Provide the (x, y) coordinate of the cell's center where the given text is located.  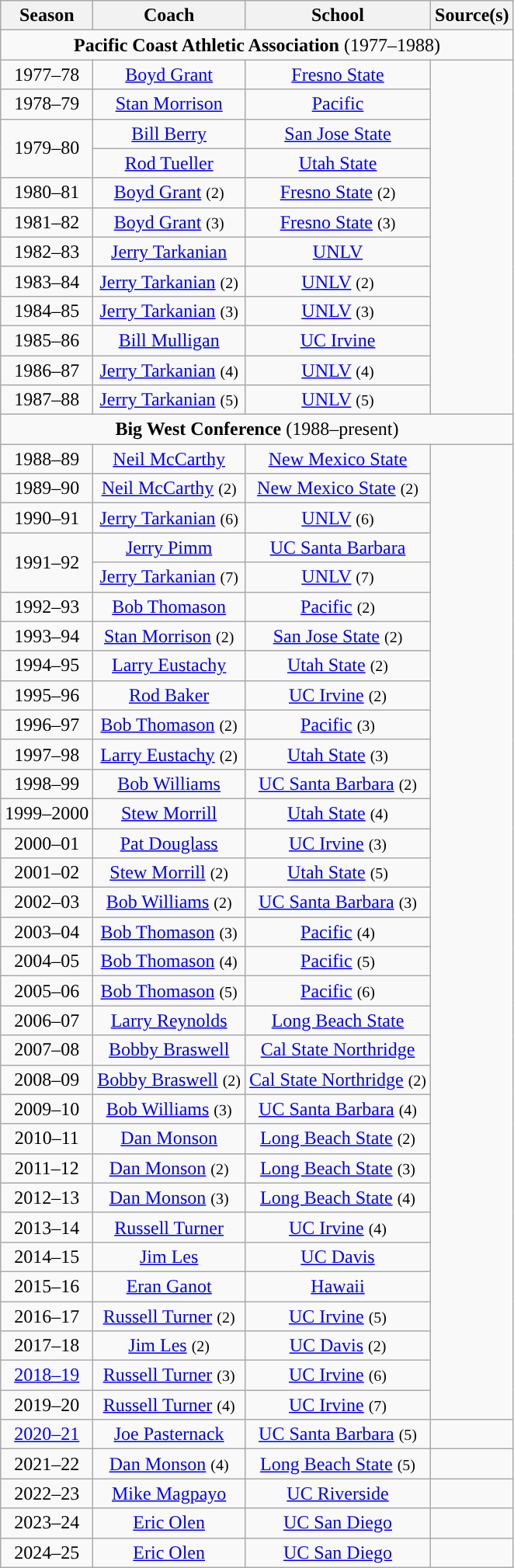
Dan Monson (3) (169, 1198)
Jerry Tarkanian (6) (169, 518)
UC Santa Barbara (3) (339, 902)
Fresno State (339, 75)
Bob Williams (3) (169, 1109)
Russell Turner (3) (169, 1375)
Bob Thomason (5) (169, 991)
Russell Turner (2) (169, 1316)
1999–2000 (47, 813)
1977–78 (47, 75)
Long Beach State (3) (339, 1168)
UC Irvine (339, 340)
2007–08 (47, 1050)
Jerry Tarkanian (4) (169, 370)
Utah State (3) (339, 754)
Dan Monson (169, 1139)
Fresno State (2) (339, 193)
1981–82 (47, 222)
1984–85 (47, 311)
2004–05 (47, 961)
2013–14 (47, 1227)
Utah State (5) (339, 873)
Jerry Tarkanian (3) (169, 311)
1993–94 (47, 636)
Jim Les (169, 1257)
Joe Pasternack (169, 1434)
1982–83 (47, 252)
2002–03 (47, 902)
Neil McCarthy (169, 459)
Boyd Grant (169, 75)
UC Irvine (2) (339, 695)
UNLV (5) (339, 400)
2000–01 (47, 843)
1991–92 (47, 562)
UC Irvine (5) (339, 1316)
Cal State Northridge (2) (339, 1080)
UC Santa Barbara (2) (339, 784)
UC Irvine (6) (339, 1375)
Pacific (2) (339, 607)
1998–99 (47, 784)
2017–18 (47, 1346)
1979–80 (47, 148)
2021–22 (47, 1464)
1989–90 (47, 488)
1980–81 (47, 193)
1997–98 (47, 754)
Long Beach State (4) (339, 1198)
UC Santa Barbara (5) (339, 1434)
UNLV (3) (339, 311)
New Mexico State (2) (339, 488)
Pacific Coast Athletic Association (1977–1988) (257, 45)
Utah State (4) (339, 813)
Bobby Braswell (2) (169, 1080)
UC Davis (339, 1257)
1992–93 (47, 607)
Larry Eustachy (2) (169, 754)
2008–09 (47, 1080)
1986–87 (47, 370)
Larry Eustachy (169, 666)
2024–25 (47, 1552)
Season (47, 16)
Larry Reynolds (169, 1020)
2018–19 (47, 1375)
Pacific (5) (339, 961)
1978–79 (47, 104)
Long Beach State (2) (339, 1139)
Jim Les (2) (169, 1346)
UC Irvine (7) (339, 1405)
Source(s) (472, 16)
Dan Monson (4) (169, 1464)
Bob Thomason (169, 607)
Mike Magpayo (169, 1493)
2012–13 (47, 1198)
Dan Monson (2) (169, 1168)
UC Irvine (4) (339, 1227)
2010–11 (47, 1139)
UC Santa Barbara (4) (339, 1109)
1988–89 (47, 459)
UC Irvine (3) (339, 843)
Pacific (6) (339, 991)
Jerry Tarkanian (5) (169, 400)
New Mexico State (339, 459)
Hawaii (339, 1286)
Big West Conference (1988–present) (257, 429)
Bill Berry (169, 134)
UC Davis (2) (339, 1346)
UNLV (4) (339, 370)
1996–97 (47, 725)
1987–88 (47, 400)
Bob Thomason (2) (169, 725)
1994–95 (47, 666)
Jerry Tarkanian (169, 252)
1983–84 (47, 281)
Bob Williams (169, 784)
2011–12 (47, 1168)
Rod Tueller (169, 163)
1990–91 (47, 518)
UNLV (6) (339, 518)
Pacific (3) (339, 725)
Utah State (2) (339, 666)
Russell Turner (4) (169, 1405)
Cal State Northridge (339, 1050)
2003–04 (47, 932)
2009–10 (47, 1109)
Bill Mulligan (169, 340)
2014–15 (47, 1257)
School (339, 16)
Pacific (4) (339, 932)
Pacific (339, 104)
2015–16 (47, 1286)
Bob Thomason (4) (169, 961)
UC Riverside (339, 1493)
2006–07 (47, 1020)
2005–06 (47, 991)
Coach (169, 16)
2022–23 (47, 1493)
Stew Morrill (2) (169, 873)
UC Santa Barbara (339, 548)
Boyd Grant (3) (169, 222)
San Jose State (2) (339, 636)
Bob Williams (2) (169, 902)
Eran Ganot (169, 1286)
Boyd Grant (2) (169, 193)
Jerry Tarkanian (7) (169, 577)
2023–24 (47, 1523)
2016–17 (47, 1316)
UNLV (339, 252)
Long Beach State (5) (339, 1464)
2001–02 (47, 873)
Stan Morrison (169, 104)
Bobby Braswell (169, 1050)
Russell Turner (169, 1227)
2020–21 (47, 1434)
Rod Baker (169, 695)
2019–20 (47, 1405)
1995–96 (47, 695)
1985–86 (47, 340)
San Jose State (339, 134)
Stew Morrill (169, 813)
UNLV (7) (339, 577)
Pat Douglass (169, 843)
Fresno State (3) (339, 222)
UNLV (2) (339, 281)
Utah State (339, 163)
Long Beach State (339, 1020)
Jerry Tarkanian (2) (169, 281)
Neil McCarthy (2) (169, 488)
Stan Morrison (2) (169, 636)
Jerry Pimm (169, 548)
Bob Thomason (3) (169, 932)
